Find where the given text appears and provide that cell's center as [x, y] coordinate. 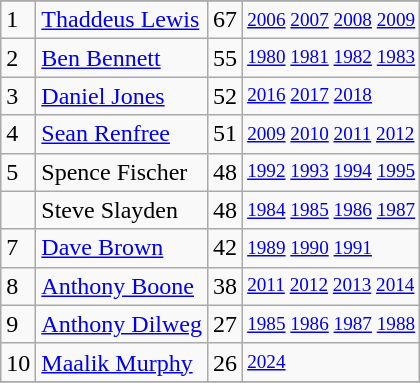
Spence Fischer [122, 172]
52 [226, 96]
Sean Renfree [122, 134]
2009 2010 2011 2012 [332, 134]
Anthony Dilweg [122, 324]
2011 2012 2013 2014 [332, 286]
5 [18, 172]
2016 2017 2018 [332, 96]
4 [18, 134]
2006 2007 2008 2009 [332, 20]
26 [226, 362]
Daniel Jones [122, 96]
Steve Slayden [122, 210]
1989 1990 1991 [332, 248]
9 [18, 324]
2 [18, 58]
Maalik Murphy [122, 362]
Dave Brown [122, 248]
7 [18, 248]
1985 1986 1987 1988 [332, 324]
38 [226, 286]
1992 1993 1994 1995 [332, 172]
51 [226, 134]
67 [226, 20]
55 [226, 58]
2024 [332, 362]
10 [18, 362]
27 [226, 324]
1 [18, 20]
8 [18, 286]
Anthony Boone [122, 286]
3 [18, 96]
1984 1985 1986 1987 [332, 210]
1980 1981 1982 1983 [332, 58]
42 [226, 248]
Thaddeus Lewis [122, 20]
Ben Bennett [122, 58]
